Output the [x, y] coordinate of the center of the cell containing the given text.  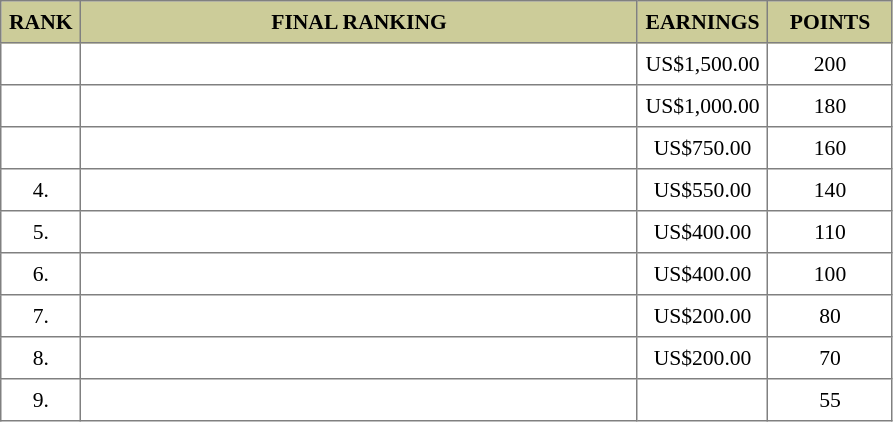
US$550.00 [702, 190]
POINTS [830, 22]
9. [41, 400]
140 [830, 190]
5. [41, 232]
US$750.00 [702, 148]
8. [41, 358]
55 [830, 400]
200 [830, 64]
RANK [41, 22]
US$1,000.00 [702, 106]
6. [41, 274]
160 [830, 148]
US$1,500.00 [702, 64]
80 [830, 316]
70 [830, 358]
EARNINGS [702, 22]
7. [41, 316]
FINAL RANKING [359, 22]
110 [830, 232]
180 [830, 106]
4. [41, 190]
100 [830, 274]
